Find where the given text appears and provide that cell's center as [X, Y] coordinate. 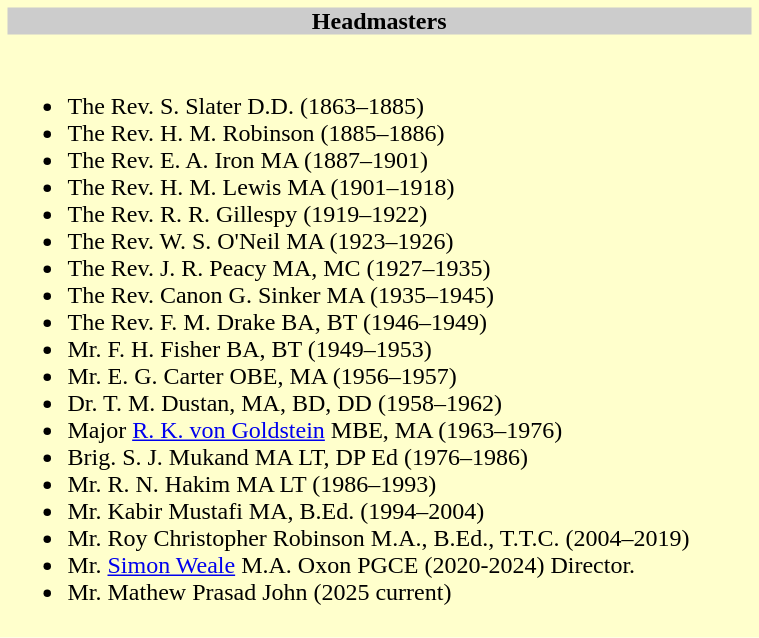
Headmasters [380, 22]
